Extract the [X, Y] coordinate from the center of the cell holding the provided text.  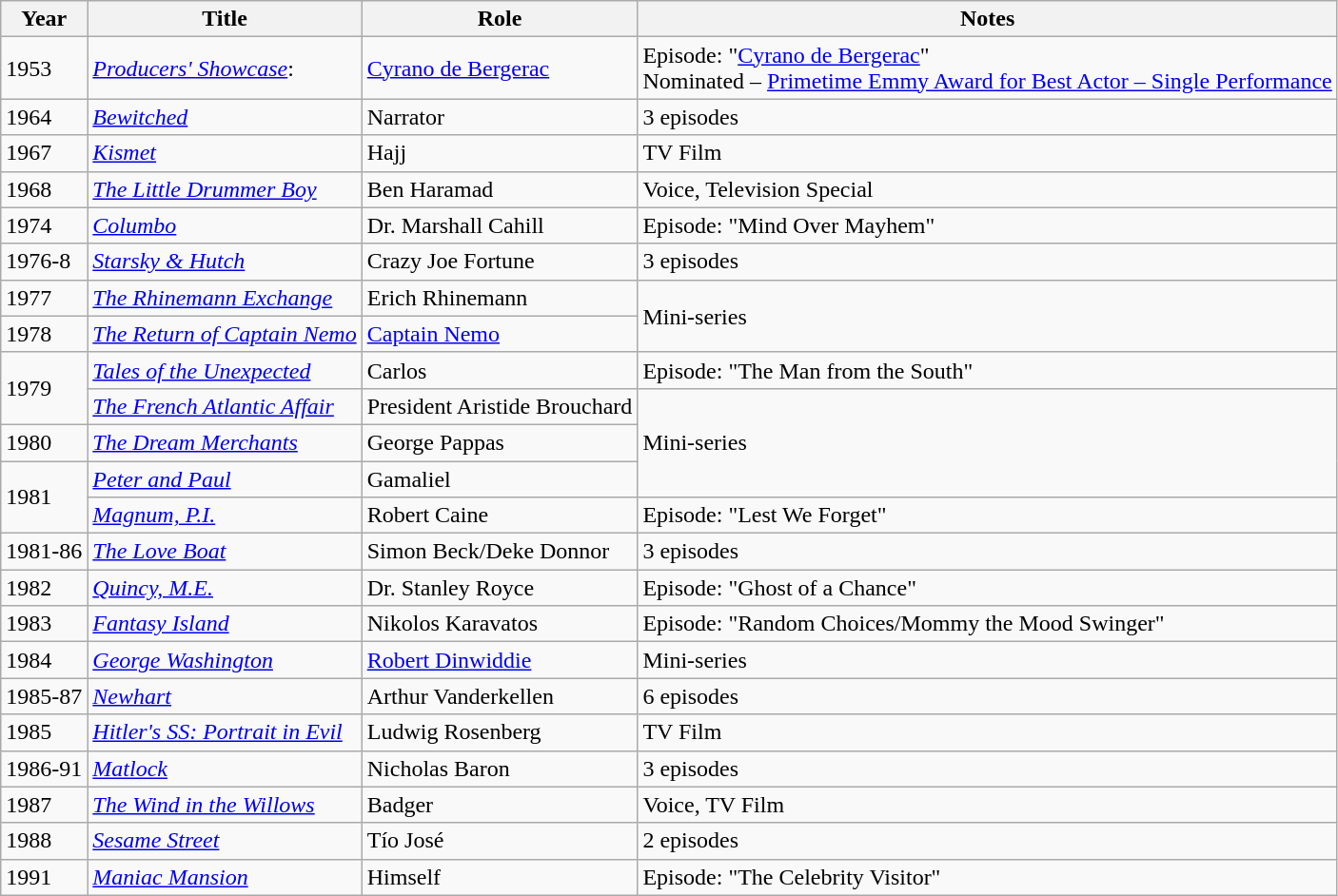
1981 [44, 497]
Erich Rhinemann [500, 298]
Tío José [500, 841]
The Little Drummer Boy [225, 189]
George Washington [225, 660]
1984 [44, 660]
Peter and Paul [225, 478]
Producers' Showcase: [225, 68]
President Aristide Brouchard [500, 406]
Simon Beck/Deke Donnor [500, 552]
1981-86 [44, 552]
Hajj [500, 153]
Starsky & Hutch [225, 262]
1991 [44, 877]
Year [44, 19]
1977 [44, 298]
1983 [44, 624]
Cyrano de Bergerac [500, 68]
1985 [44, 732]
Magnum, P.I. [225, 516]
Dr. Stanley Royce [500, 588]
Episode: "Ghost of a Chance" [988, 588]
Robert Caine [500, 516]
Ludwig Rosenberg [500, 732]
Arthur Vanderkellen [500, 696]
Dr. Marshall Cahill [500, 225]
Hitler's SS: Portrait in Evil [225, 732]
Robert Dinwiddie [500, 660]
1953 [44, 68]
Role [500, 19]
Episode: "The Man from the South" [988, 370]
1964 [44, 117]
Quincy, M.E. [225, 588]
Captain Nemo [500, 334]
Episode: "Mind Over Mayhem" [988, 225]
Matlock [225, 769]
1976-8 [44, 262]
Maniac Mansion [225, 877]
Title [225, 19]
Episode: "Cyrano de Bergerac"Nominated – Primetime Emmy Award for Best Actor – Single Performance [988, 68]
The Wind in the Willows [225, 805]
The Dream Merchants [225, 442]
Fantasy Island [225, 624]
The Love Boat [225, 552]
1974 [44, 225]
1980 [44, 442]
The Return of Captain Nemo [225, 334]
Notes [988, 19]
Ben Haramad [500, 189]
Episode: "Lest We Forget" [988, 516]
Voice, Television Special [988, 189]
Sesame Street [225, 841]
Nikolos Karavatos [500, 624]
Nicholas Baron [500, 769]
Gamaliel [500, 478]
Episode: "The Celebrity Visitor" [988, 877]
Episode: "Random Choices/Mommy the Mood Swinger" [988, 624]
1988 [44, 841]
Carlos [500, 370]
The French Atlantic Affair [225, 406]
1982 [44, 588]
Crazy Joe Fortune [500, 262]
Himself [500, 877]
1987 [44, 805]
Badger [500, 805]
1985-87 [44, 696]
Kismet [225, 153]
2 episodes [988, 841]
Newhart [225, 696]
Tales of the Unexpected [225, 370]
1986-91 [44, 769]
6 episodes [988, 696]
Bewitched [225, 117]
The Rhinemann Exchange [225, 298]
George Pappas [500, 442]
1979 [44, 388]
1967 [44, 153]
1978 [44, 334]
Columbo [225, 225]
Voice, TV Film [988, 805]
Narrator [500, 117]
1968 [44, 189]
